Identify which cell holds the provided text, then report its [X, Y] central coordinate. 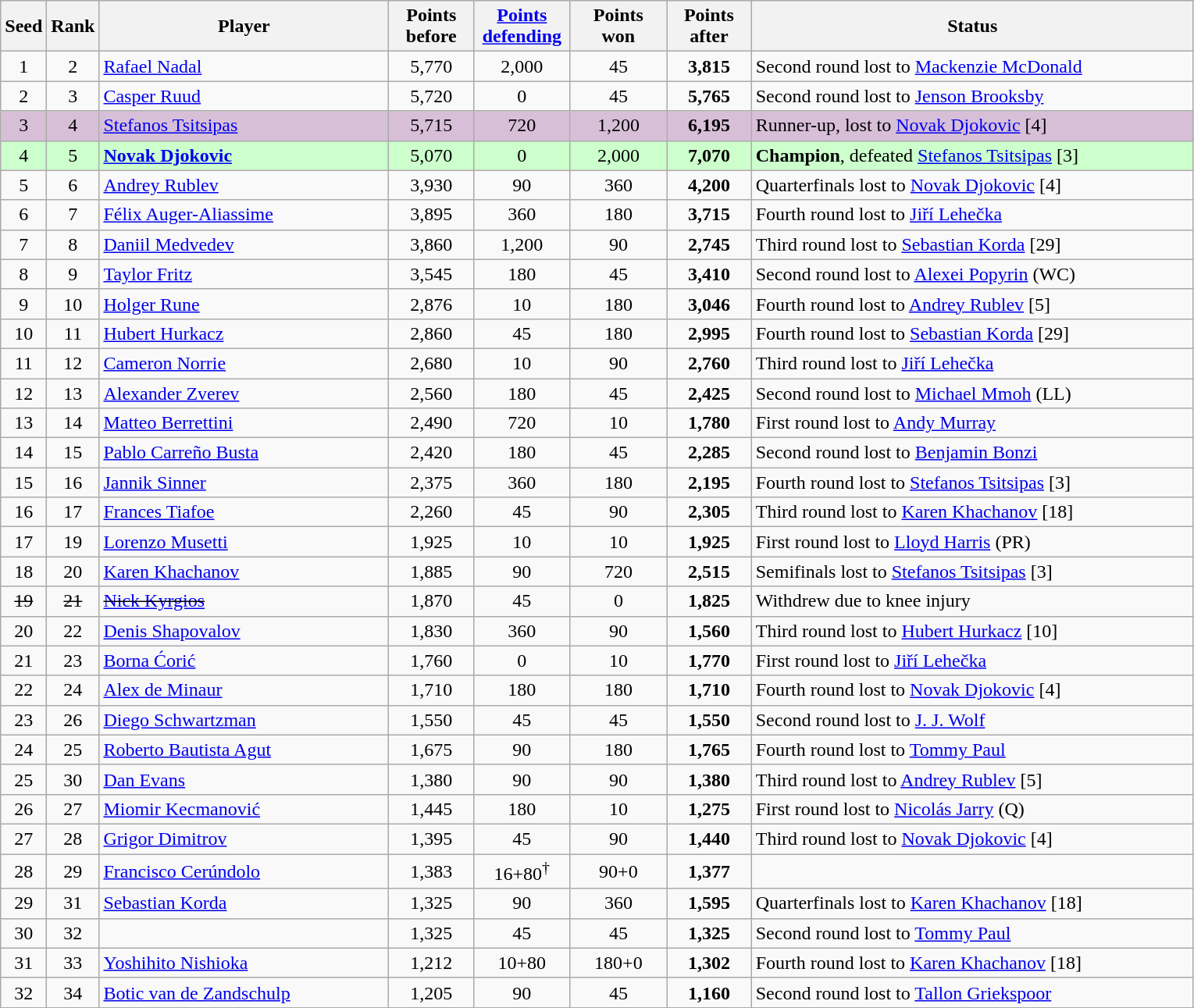
Points defending [522, 27]
2,680 [431, 363]
1,212 [431, 963]
Alexander Zverev [244, 393]
6,195 [709, 126]
Borna Ćorić [244, 661]
Third round lost to Novak Djokovic [4] [972, 839]
Fourth round lost to Andrey Rublev [5] [972, 304]
Denis Shapovalov [244, 631]
Second round lost to Alexei Popyrin (WC) [972, 274]
2,305 [709, 512]
Holger Rune [244, 304]
2,375 [431, 483]
Félix Auger-Aliassime [244, 215]
Fourth round lost to Tommy Paul [972, 750]
Withdrew due to knee injury [972, 601]
Points won [618, 27]
3,715 [709, 215]
Second round lost to Tommy Paul [972, 933]
Third round lost to Karen Khachanov [18] [972, 512]
1,830 [431, 631]
5,770 [431, 66]
Matteo Berrettini [244, 423]
Points after [709, 27]
Taylor Fritz [244, 274]
Casper Ruud [244, 96]
Runner-up, lost to Novak Djokovic [4] [972, 126]
Champion, defeated Stefanos Tsitsipas [3] [972, 155]
Third round lost to Andrey Rublev [5] [972, 779]
Jannik Sinner [244, 483]
3,046 [709, 304]
Diego Schwartzman [244, 720]
Dan Evans [244, 779]
2,860 [431, 333]
Second round lost to Mackenzie McDonald [972, 66]
Cameron Norrie [244, 363]
2,285 [709, 453]
2,425 [709, 393]
Fourth round lost to Novak Djokovic [4] [972, 690]
Quarterfinals lost to Novak Djokovic [4] [972, 185]
3,930 [431, 185]
Third round lost to Sebastian Korda [29] [972, 244]
2,876 [431, 304]
5,765 [709, 96]
1,765 [709, 750]
Botic van de Zandschulp [244, 992]
2,490 [431, 423]
2,260 [431, 512]
Quarterfinals lost to Karen Khachanov [18] [972, 903]
Hubert Hurkacz [244, 333]
3,545 [431, 274]
Second round lost to Jenson Brooksby [972, 96]
1,377 [709, 871]
Second round lost to Benjamin Bonzi [972, 453]
Second round lost to Michael Mmoh (LL) [972, 393]
1,825 [709, 601]
Nick Kyrgios [244, 601]
Points before [431, 27]
Third round lost to Hubert Hurkacz [10] [972, 631]
2,420 [431, 453]
5,720 [431, 96]
90+0 [618, 871]
2,760 [709, 363]
180+0 [618, 963]
Roberto Bautista Agut [244, 750]
1,205 [431, 992]
Alex de Minaur [244, 690]
1,275 [709, 809]
Frances Tiafoe [244, 512]
Second round lost to J. J. Wolf [972, 720]
Novak Djokovic [244, 155]
2,515 [709, 572]
4,200 [709, 185]
Seed [23, 27]
3,410 [709, 274]
18 [23, 572]
Third round lost to Jiří Lehečka [972, 363]
1,440 [709, 839]
Miomir Kecmanović [244, 809]
Fourth round lost to Karen Khachanov [18] [972, 963]
10+80 [522, 963]
Daniil Medvedev [244, 244]
3,895 [431, 215]
1,395 [431, 839]
Grigor Dimitrov [244, 839]
Player [244, 27]
First round lost to Andy Murray [972, 423]
First round lost to Nicolás Jarry (Q) [972, 809]
5,715 [431, 126]
Semifinals lost to Stefanos Tsitsipas [3] [972, 572]
3,815 [709, 66]
1,160 [709, 992]
Rank [73, 27]
2,560 [431, 393]
2,195 [709, 483]
7,070 [709, 155]
Fourth round lost to Sebastian Korda [29] [972, 333]
1,560 [709, 631]
1,780 [709, 423]
33 [73, 963]
Status [972, 27]
1,445 [431, 809]
Andrey Rublev [244, 185]
1,870 [431, 601]
1 [23, 66]
1,760 [431, 661]
1,885 [431, 572]
1,595 [709, 903]
Francisco Cerúndolo [244, 871]
3,860 [431, 244]
Fourth round lost to Jiří Lehečka [972, 215]
16+80† [522, 871]
Second round lost to Tallon Griekspoor [972, 992]
Yoshihito Nishioka [244, 963]
2,995 [709, 333]
1,302 [709, 963]
1,675 [431, 750]
Stefanos Tsitsipas [244, 126]
Pablo Carreño Busta [244, 453]
Lorenzo Musetti [244, 542]
34 [73, 992]
First round lost to Jiří Lehečka [972, 661]
First round lost to Lloyd Harris (PR) [972, 542]
1,770 [709, 661]
Rafael Nadal [244, 66]
1,383 [431, 871]
Sebastian Korda [244, 903]
Fourth round lost to Stefanos Tsitsipas [3] [972, 483]
2,745 [709, 244]
Karen Khachanov [244, 572]
5,070 [431, 155]
